Locate the cell with the specified text and output its [x, y] center coordinate. 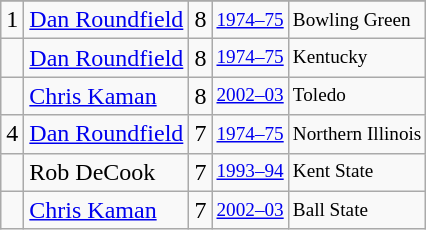
Kent State [357, 172]
1 [12, 20]
Kentucky [357, 58]
Rob DeCook [106, 172]
Northern Illinois [357, 134]
1993–94 [250, 172]
Bowling Green [357, 20]
Toledo [357, 96]
4 [12, 134]
Ball State [357, 210]
